Search for the cell housing the specified text and yield its (X, Y) center coordinate. 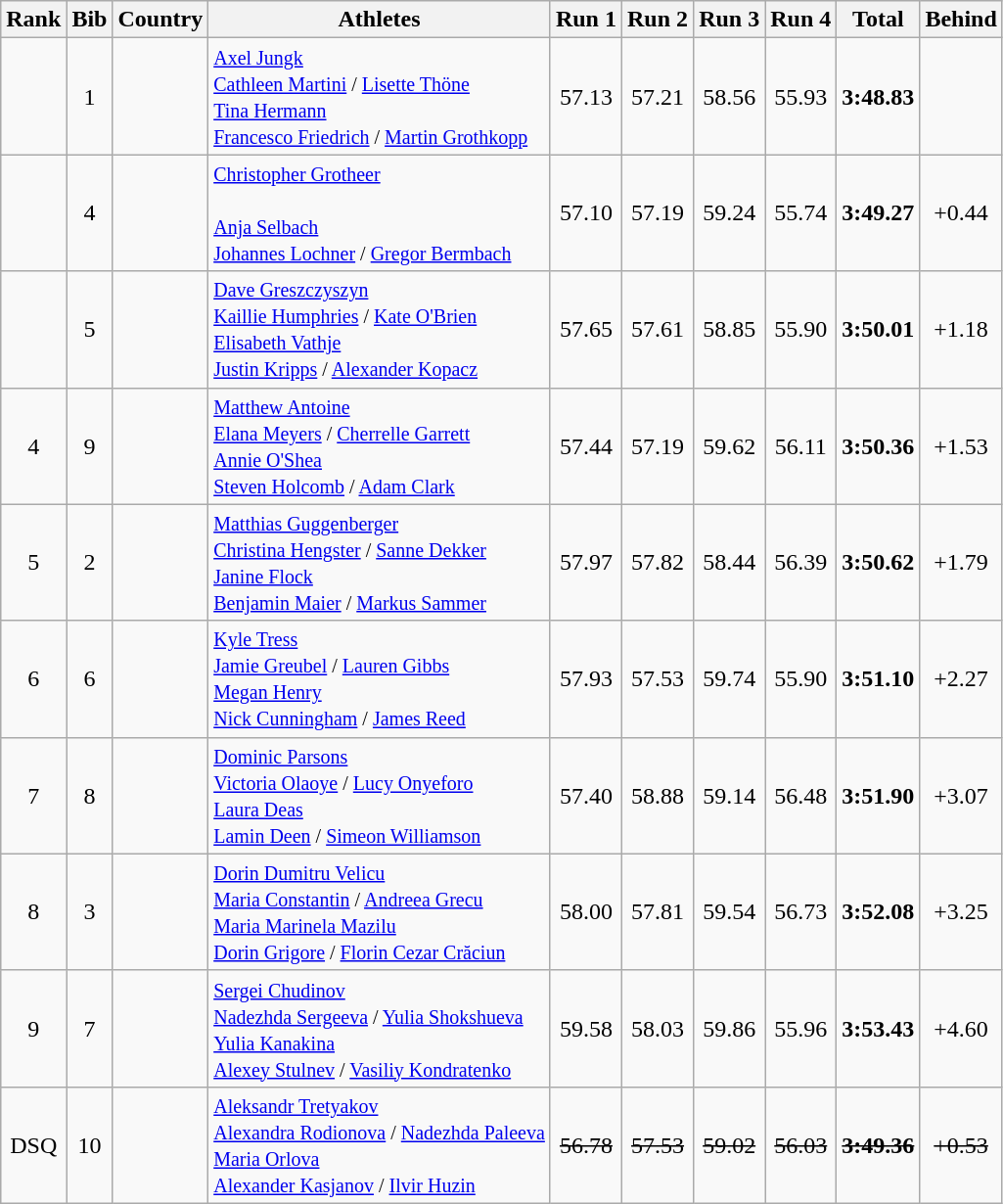
3:51.90 (879, 795)
59.24 (730, 213)
Sergei ChudinovNadezhda Sergeeva / Yulia ShokshuevaYulia KanakinaAlexey Stulnev / Vasiliy Kondratenko (380, 1028)
+3.07 (961, 795)
Aleksandr TretyakovAlexandra Rodionova / Nadezhda PaleevaMaria OrlovaAlexander Kasjanov / Ilvir Huzin (380, 1145)
Matthew AntoineElana Meyers / Cherrelle GarrettAnnie O'SheaSteven Holcomb / Adam Clark (380, 446)
58.00 (585, 912)
Run 4 (800, 20)
56.03 (800, 1145)
Christopher GrotheerAnja SelbachJohannes Lochner / Gregor Bermbach (380, 213)
58.44 (730, 562)
Kyle TressJamie Greubel / Lauren GibbsMegan HenryNick Cunningham / James Reed (380, 679)
3:53.43 (879, 1028)
57.44 (585, 446)
3:50.01 (879, 329)
3:48.83 (879, 96)
59.54 (730, 912)
56.73 (800, 912)
Run 3 (730, 20)
57.93 (585, 679)
3:49.27 (879, 213)
+1.79 (961, 562)
+0.44 (961, 213)
2 (90, 562)
57.10 (585, 213)
57.40 (585, 795)
59.62 (730, 446)
59.58 (585, 1028)
59.86 (730, 1028)
DSQ (33, 1145)
Dominic ParsonsVictoria Olaoye / Lucy OnyeforoLaura DeasLamin Deen / Simeon Williamson (380, 795)
58.88 (658, 795)
57.21 (658, 96)
59.02 (730, 1145)
57.82 (658, 562)
58.03 (658, 1028)
3:51.10 (879, 679)
57.65 (585, 329)
3:49.36 (879, 1145)
59.14 (730, 795)
55.96 (800, 1028)
57.13 (585, 96)
57.81 (658, 912)
10 (90, 1145)
59.74 (730, 679)
55.93 (800, 96)
Country (160, 20)
3 (90, 912)
57.61 (658, 329)
+1.18 (961, 329)
3:50.36 (879, 446)
+3.25 (961, 912)
3:50.62 (879, 562)
+0.53 (961, 1145)
56.48 (800, 795)
58.85 (730, 329)
Rank (33, 20)
1 (90, 96)
+2.27 (961, 679)
Dave GreszczyszynKaillie Humphries / Kate O'BrienElisabeth VathjeJustin Kripps / Alexander Kopacz (380, 329)
55.74 (800, 213)
56.39 (800, 562)
3:52.08 (879, 912)
56.11 (800, 446)
+4.60 (961, 1028)
+1.53 (961, 446)
58.56 (730, 96)
Run 1 (585, 20)
56.78 (585, 1145)
Total (879, 20)
Athletes (380, 20)
Matthias GuggenbergerChristina Hengster / Sanne DekkerJanine FlockBenjamin Maier / Markus Sammer (380, 562)
Run 2 (658, 20)
Dorin Dumitru VelicuMaria Constantin / Andreea GrecuMaria Marinela MaziluDorin Grigore / Florin Cezar Crăciun (380, 912)
Axel JungkCathleen Martini / Lisette ThöneTina HermannFrancesco Friedrich / Martin Grothkopp (380, 96)
Behind (961, 20)
Bib (90, 20)
57.97 (585, 562)
